Identify which cell holds the provided text, then report its [X, Y] central coordinate. 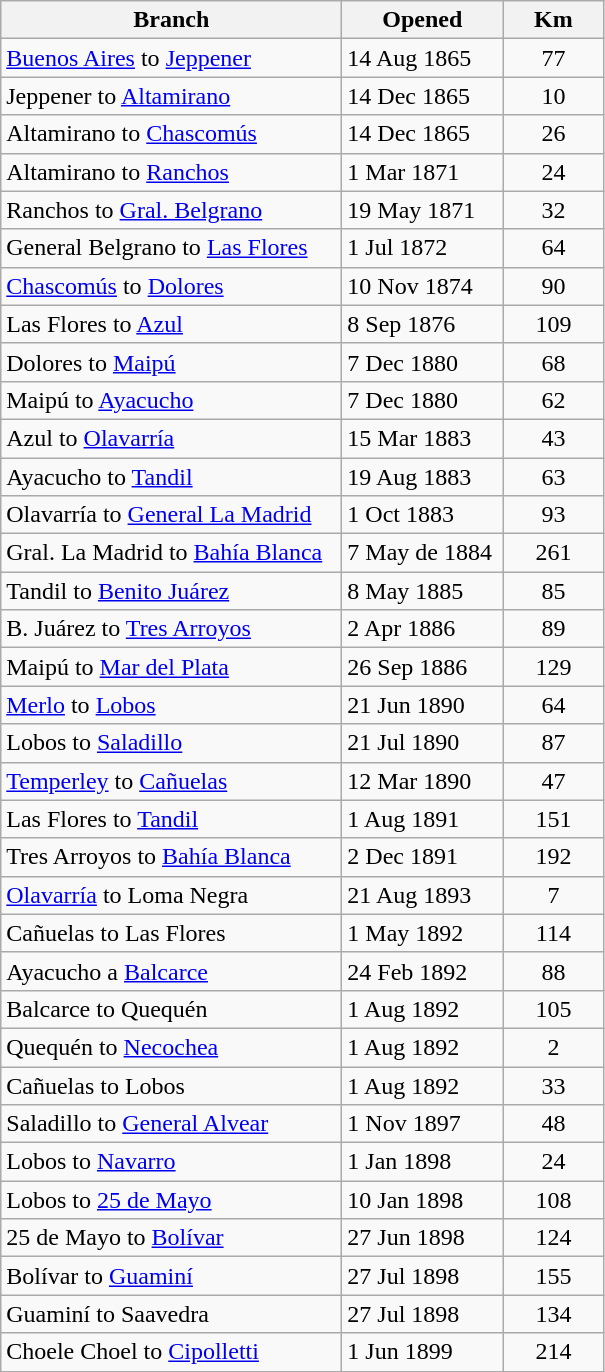
Quequén to Necochea [172, 1047]
129 [554, 667]
1 Mar 1871 [422, 172]
48 [554, 1124]
Ayacucho to Tandil [172, 477]
Opened [422, 20]
Choele Choel to Cipolletti [172, 1352]
63 [554, 477]
155 [554, 1276]
Guaminí to Saavedra [172, 1314]
1 Jan 1898 [422, 1162]
8 Sep 1876 [422, 324]
33 [554, 1085]
62 [554, 400]
27 Jun 1898 [422, 1238]
Chascomús to Dolores [172, 286]
19 May 1871 [422, 210]
Cañuelas to Lobos [172, 1085]
10 Jan 1898 [422, 1200]
Tandil to Benito Juárez [172, 591]
Saladillo to General Alvear [172, 1124]
19 Aug 1883 [422, 477]
32 [554, 210]
Olavarría to General La Madrid [172, 515]
85 [554, 591]
Ayacucho a Balcarce [172, 971]
108 [554, 1200]
47 [554, 781]
24 Feb 1892 [422, 971]
Altamirano to Chascomús [172, 134]
Cañuelas to Las Flores [172, 933]
43 [554, 438]
151 [554, 819]
Las Flores to Azul [172, 324]
21 Jun 1890 [422, 705]
114 [554, 933]
10 [554, 96]
192 [554, 857]
Dolores to Maipú [172, 362]
Temperley to Cañuelas [172, 781]
90 [554, 286]
1 Aug 1891 [422, 819]
21 Jul 1890 [422, 743]
26 Sep 1886 [422, 667]
12 Mar 1890 [422, 781]
1 Nov 1897 [422, 1124]
14 Aug 1865 [422, 58]
214 [554, 1352]
109 [554, 324]
Lobos to Saladillo [172, 743]
26 [554, 134]
Olavarría to Loma Negra [172, 895]
7 [554, 895]
77 [554, 58]
88 [554, 971]
21 Aug 1893 [422, 895]
Branch [172, 20]
Balcarce to Quequén [172, 1009]
2 Apr 1886 [422, 629]
134 [554, 1314]
87 [554, 743]
Tres Arroyos to Bahía Blanca [172, 857]
7 May de 1884 [422, 553]
1 Jul 1872 [422, 248]
Jeppener to Altamirano [172, 96]
25 de Mayo to Bolívar [172, 1238]
89 [554, 629]
Km [554, 20]
105 [554, 1009]
Buenos Aires to Jeppener [172, 58]
Altamirano to Ranchos [172, 172]
1 Jun 1899 [422, 1352]
15 Mar 1883 [422, 438]
Maipú to Mar del Plata [172, 667]
B. Juárez to Tres Arroyos [172, 629]
Lobos to Navarro [172, 1162]
261 [554, 553]
124 [554, 1238]
10 Nov 1874 [422, 286]
2 Dec 1891 [422, 857]
Gral. La Madrid to Bahía Blanca [172, 553]
1 Oct 1883 [422, 515]
Lobos to 25 de Mayo [172, 1200]
Las Flores to Tandil [172, 819]
Bolívar to Guaminí [172, 1276]
2 [554, 1047]
Ranchos to Gral. Belgrano [172, 210]
Azul to Olavarría [172, 438]
1 May 1892 [422, 933]
Maipú to Ayacucho [172, 400]
68 [554, 362]
Merlo to Lobos [172, 705]
93 [554, 515]
8 May 1885 [422, 591]
General Belgrano to Las Flores [172, 248]
